Find where the given text appears and provide that cell's center as (X, Y) coordinate. 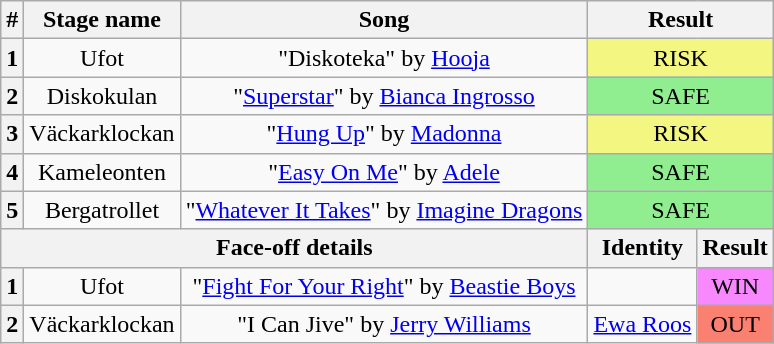
Face-off details (294, 248)
WIN (735, 286)
Stage name (102, 20)
Bergatrollet (102, 210)
5 (12, 210)
Identity (642, 248)
Ewa Roos (642, 324)
"Whatever It Takes" by Imagine Dragons (384, 210)
# (12, 20)
"I Can Jive" by Jerry Williams (384, 324)
OUT (735, 324)
3 (12, 134)
"Fight For Your Right" by Beastie Boys (384, 286)
4 (12, 172)
"Superstar" by Bianca Ingrosso (384, 96)
Diskokulan (102, 96)
Kameleonten (102, 172)
Song (384, 20)
"Easy On Me" by Adele (384, 172)
"Diskoteka" by Hooja (384, 58)
"Hung Up" by Madonna (384, 134)
